Detect which cell encompasses the target text, then output its [X, Y] center coordinate. 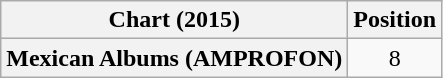
Mexican Albums (AMPROFON) [174, 58]
Chart (2015) [174, 20]
8 [395, 58]
Position [395, 20]
